Capture the cell that displays the provided text and extract its (x, y) central coordinate. 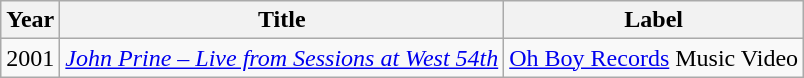
John Prine – Live from Sessions at West 54th (282, 58)
Year (30, 20)
Label (654, 20)
2001 (30, 58)
Oh Boy Records Music Video (654, 58)
Title (282, 20)
